From the cell containing the given text, extract its center point as [x, y] coordinate. 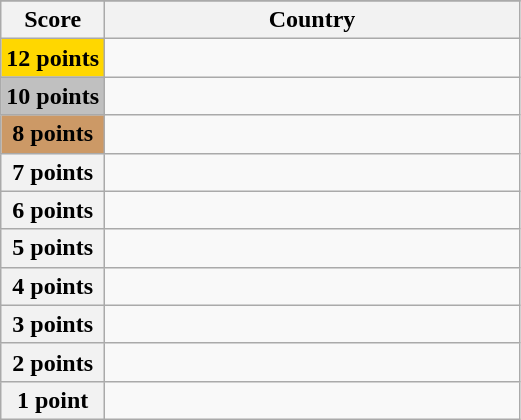
2 points [53, 362]
12 points [53, 58]
10 points [53, 96]
8 points [53, 134]
Country [312, 20]
4 points [53, 286]
1 point [53, 400]
6 points [53, 210]
5 points [53, 248]
3 points [53, 324]
Score [53, 20]
7 points [53, 172]
